Determine the [X, Y] coordinate at the center of the cell enclosing the given text.  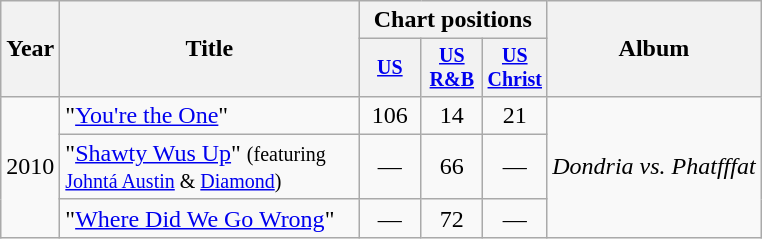
US [390, 68]
72 [452, 218]
"You're the One" [210, 115]
US R&B [452, 68]
106 [390, 115]
Year [30, 49]
Title [210, 49]
Dondria vs. Phatfffat [654, 166]
Album [654, 49]
"Where Did We Go Wrong" [210, 218]
21 [515, 115]
Chart positions [453, 20]
14 [452, 115]
"Shawty Wus Up" (featuring Johntá Austin & Diamond) [210, 166]
66 [452, 166]
US Christ [515, 68]
2010 [30, 166]
